Return the (x, y) coordinate for the center point of the cell that contains the specified text.  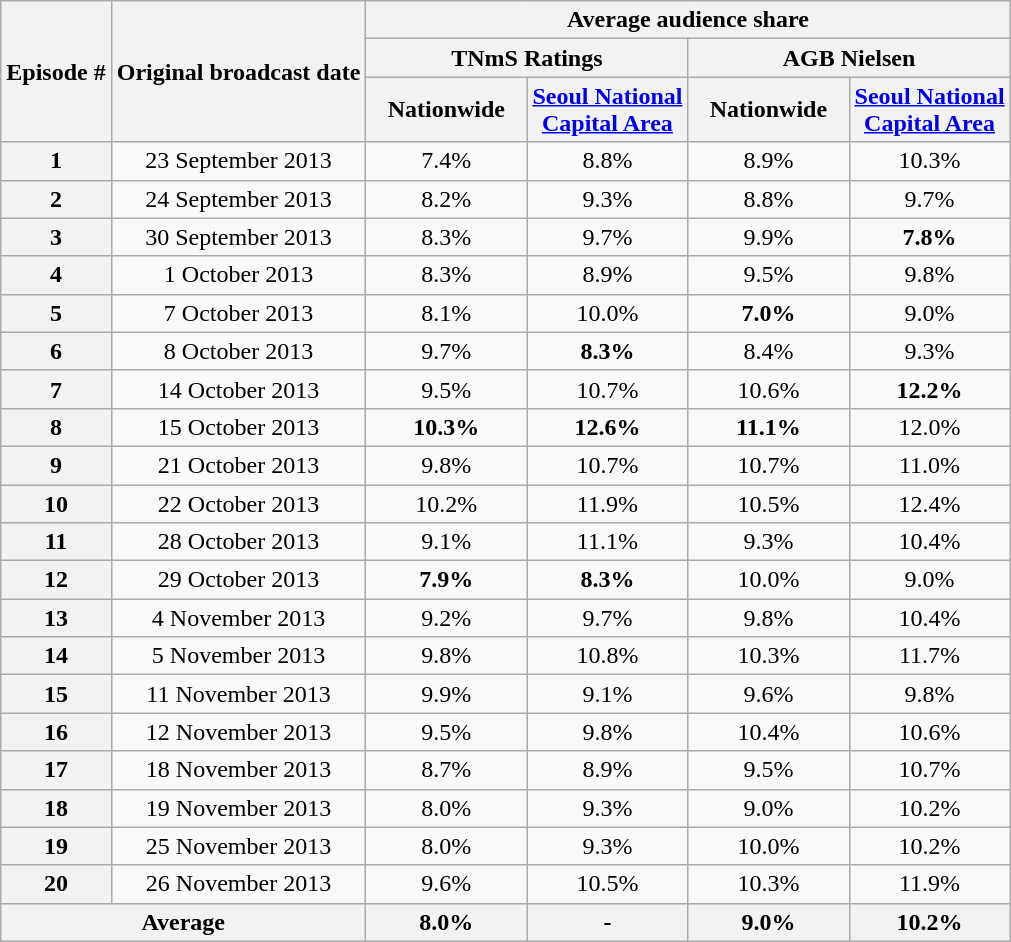
30 September 2013 (238, 237)
18 November 2013 (238, 770)
29 October 2013 (238, 580)
4 November 2013 (238, 618)
11.0% (930, 465)
9 (56, 465)
13 (56, 618)
10.8% (608, 656)
1 (56, 161)
28 October 2013 (238, 542)
12.4% (930, 503)
8 (56, 427)
1 October 2013 (238, 275)
19 November 2013 (238, 808)
7.8% (930, 237)
5 (56, 313)
7 October 2013 (238, 313)
Episode # (56, 72)
12.6% (608, 427)
26 November 2013 (238, 884)
5 November 2013 (238, 656)
14 (56, 656)
19 (56, 846)
7.4% (446, 161)
12 (56, 580)
11 (56, 542)
25 November 2013 (238, 846)
Average audience share (688, 20)
2 (56, 199)
8.2% (446, 199)
12.0% (930, 427)
24 September 2013 (238, 199)
16 (56, 732)
7.0% (768, 313)
14 October 2013 (238, 389)
- (608, 922)
8.1% (446, 313)
15 (56, 694)
12.2% (930, 389)
15 October 2013 (238, 427)
18 (56, 808)
3 (56, 237)
8 October 2013 (238, 351)
22 October 2013 (238, 503)
17 (56, 770)
4 (56, 275)
20 (56, 884)
8.4% (768, 351)
Original broadcast date (238, 72)
21 October 2013 (238, 465)
23 September 2013 (238, 161)
7 (56, 389)
11 November 2013 (238, 694)
6 (56, 351)
8.7% (446, 770)
12 November 2013 (238, 732)
TNmS Ratings (527, 58)
10 (56, 503)
9.2% (446, 618)
11.7% (930, 656)
7.9% (446, 580)
AGB Nielsen (849, 58)
Average (184, 922)
